Capture the cell that displays the provided text and extract its (x, y) central coordinate. 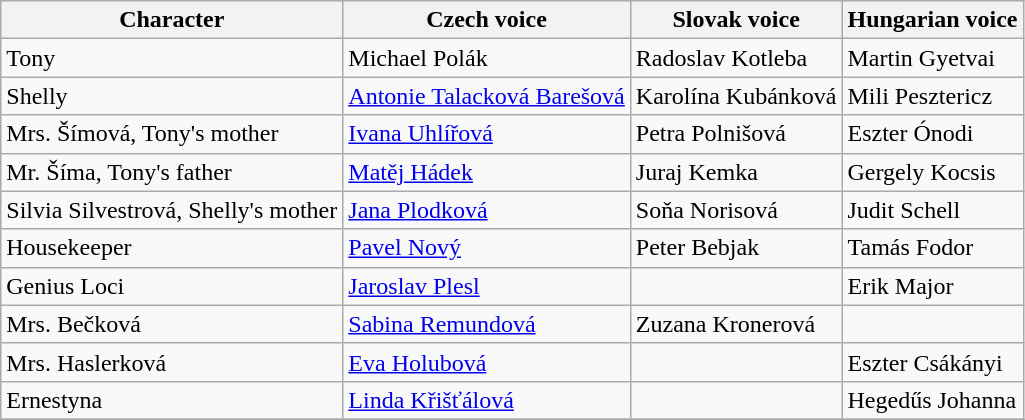
Tamás Fodor (932, 248)
Tony (172, 58)
Mrs. Haslerková (172, 362)
Zuzana Kronerová (736, 324)
Mr. Šíma, Tony's father (172, 172)
Jana Plodková (487, 210)
Eszter Csákányi (932, 362)
Karolína Kubánková (736, 96)
Hungarian voice (932, 20)
Sabina Remundová (487, 324)
Pavel Nový (487, 248)
Genius Loci (172, 286)
Mrs. Bečková (172, 324)
Eva Holubová (487, 362)
Martin Gyetvai (932, 58)
Czech voice (487, 20)
Radoslav Kotleba (736, 58)
Mrs. Šímová, Tony's mother (172, 134)
Ivana Uhlířová (487, 134)
Eszter Ónodi (932, 134)
Petra Polnišová (736, 134)
Judit Schell (932, 210)
Erik Major (932, 286)
Jaroslav Plesl (487, 286)
Michael Polák (487, 58)
Matěj Hádek (487, 172)
Silvia Silvestrová, Shelly's mother (172, 210)
Shelly (172, 96)
Gergely Kocsis (932, 172)
Housekeeper (172, 248)
Antonie Talacková Barešová (487, 96)
Slovak voice (736, 20)
Juraj Kemka (736, 172)
Hegedűs Johanna (932, 400)
Mili Pesztericz (932, 96)
Ernestyna (172, 400)
Peter Bebjak (736, 248)
Character (172, 20)
Linda Křišťálová (487, 400)
Soňa Norisová (736, 210)
